Scan for the cell matching the given text and deliver its [X, Y] coordinate at center. 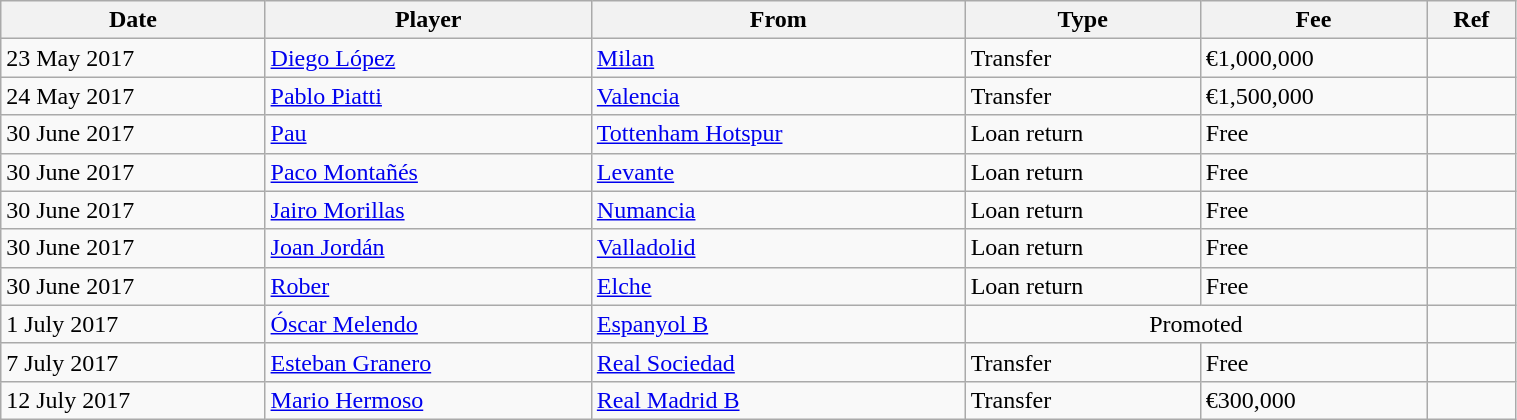
Real Madrid B [778, 400]
Promoted [1196, 324]
Mario Hermoso [428, 400]
12 July 2017 [133, 400]
Levante [778, 172]
1 July 2017 [133, 324]
Valladolid [778, 248]
Esteban Granero [428, 362]
€300,000 [1313, 400]
Óscar Melendo [428, 324]
7 July 2017 [133, 362]
€1,500,000 [1313, 96]
Type [1082, 20]
Milan [778, 58]
Real Sociedad [778, 362]
24 May 2017 [133, 96]
Paco Montañés [428, 172]
Fee [1313, 20]
Pau [428, 134]
€1,000,000 [1313, 58]
Valencia [778, 96]
Pablo Piatti [428, 96]
Player [428, 20]
23 May 2017 [133, 58]
Numancia [778, 210]
Diego López [428, 58]
Date [133, 20]
Ref [1472, 20]
From [778, 20]
Rober [428, 286]
Elche [778, 286]
Joan Jordán [428, 248]
Espanyol B [778, 324]
Tottenham Hotspur [778, 134]
Jairo Morillas [428, 210]
